Return (X, Y) of the center of cell containing provided text 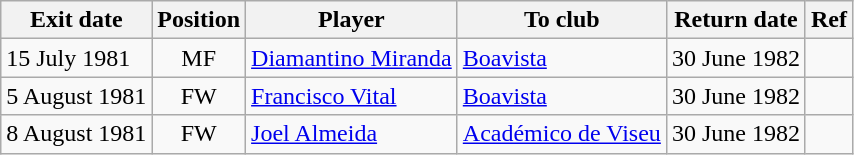
MF (199, 58)
8 August 1981 (76, 134)
Player (352, 20)
Académico de Viseu (562, 134)
Return date (736, 20)
Diamantino Miranda (352, 58)
To club (562, 20)
Joel Almeida (352, 134)
Francisco Vital (352, 96)
Exit date (76, 20)
15 July 1981 (76, 58)
Position (199, 20)
Ref (828, 20)
5 August 1981 (76, 96)
